Return (X, Y) of the center of cell containing provided text 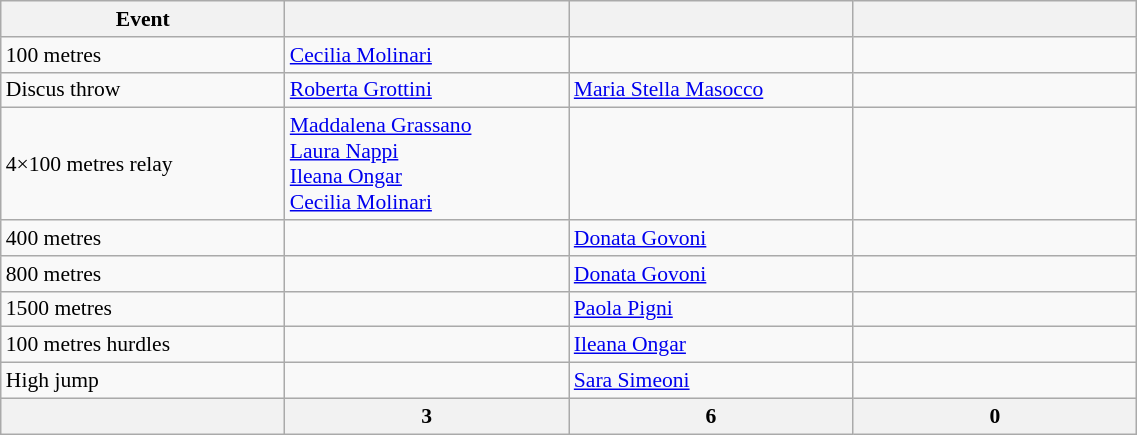
400 metres (143, 238)
Sara Simeoni (711, 381)
3 (427, 416)
100 metres hurdles (143, 345)
Cecilia Molinari (427, 55)
800 metres (143, 274)
4×100 metres relay (143, 164)
0 (995, 416)
100 metres (143, 55)
High jump (143, 381)
Discus throw (143, 90)
Maddalena GrassanoLaura NappiIleana OngarCecilia Molinari (427, 164)
Paola Pigni (711, 309)
6 (711, 416)
Ileana Ongar (711, 345)
Event (143, 19)
1500 metres (143, 309)
Roberta Grottini (427, 90)
Maria Stella Masocco (711, 90)
